Capture the cell that displays the provided text and extract its [X, Y] central coordinate. 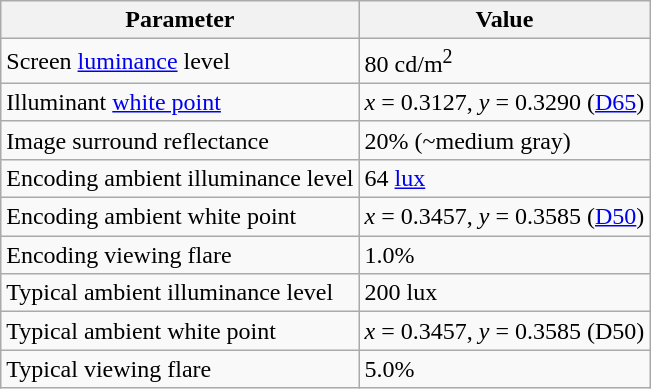
x = 0.3127, y = 0.3290 (D65) [504, 102]
80 cd/m2 [504, 62]
Encoding ambient illuminance level [180, 178]
Encoding ambient white point [180, 217]
Encoding viewing flare [180, 255]
Value [504, 20]
5.0% [504, 369]
Typical ambient illuminance level [180, 293]
Typical viewing flare [180, 369]
Image surround reflectance [180, 140]
Typical ambient white point [180, 331]
200 lux [504, 293]
64 lux [504, 178]
Parameter [180, 20]
1.0% [504, 255]
Screen luminance level [180, 62]
Illuminant white point [180, 102]
20% (~medium gray) [504, 140]
